For the text-containing cell, return its midpoint in (x, y) coordinate format. 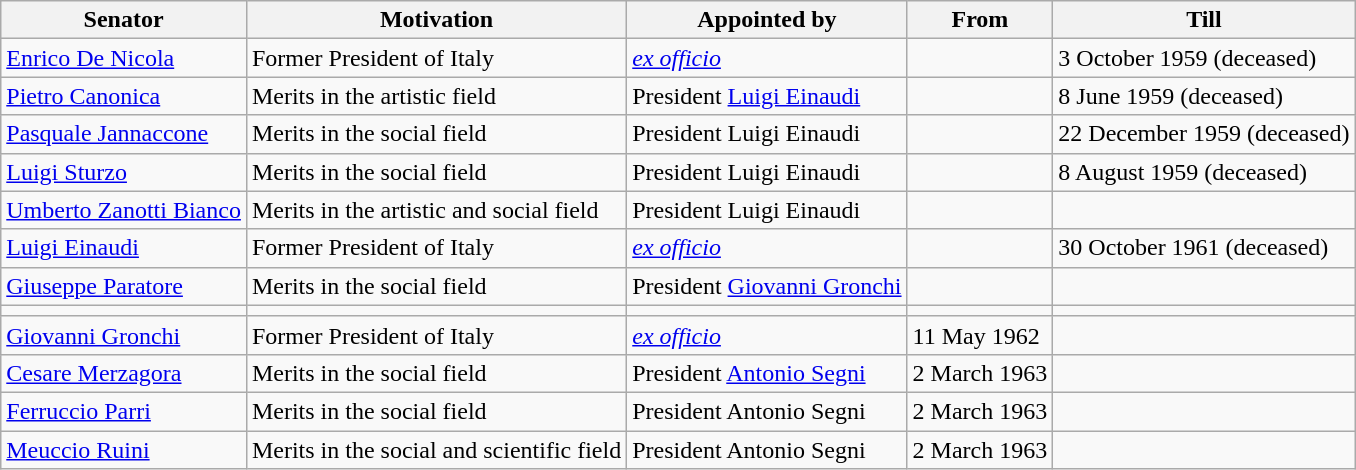
11 May 1962 (980, 335)
Appointed by (767, 20)
8 August 1959 (deceased) (1204, 172)
Till (1204, 20)
Merits in the artistic field (436, 96)
Luigi Einaudi (124, 248)
Meuccio Ruini (124, 449)
8 June 1959 (deceased) (1204, 96)
22 December 1959 (deceased) (1204, 134)
President Giovanni Gronchi (767, 286)
30 October 1961 (deceased) (1204, 248)
Cesare Merzagora (124, 373)
Enrico De Nicola (124, 58)
Ferruccio Parri (124, 411)
3 October 1959 (deceased) (1204, 58)
Motivation (436, 20)
From (980, 20)
Umberto Zanotti Bianco (124, 210)
Merits in the artistic and social field (436, 210)
Luigi Sturzo (124, 172)
Giuseppe Paratore (124, 286)
Senator (124, 20)
Giovanni Gronchi (124, 335)
Merits in the social and scientific field (436, 449)
Pietro Canonica (124, 96)
Pasquale Jannaccone (124, 134)
